Capture the cell that displays the provided text and extract its [X, Y] central coordinate. 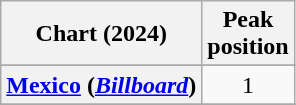
Mexico (Billboard) [102, 85]
1 [248, 85]
Peakposition [248, 34]
Chart (2024) [102, 34]
